Pinpoint the cell where the given text exists, returning its [x, y] midpoint coordinate. 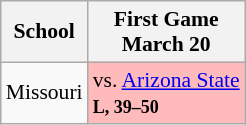
Missouri [44, 92]
vs. Arizona StateL, 39–50 [166, 92]
School [44, 32]
First GameMarch 20 [166, 32]
